Find where the given text appears and provide that cell's center as [X, Y] coordinate. 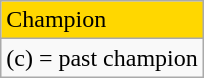
Champion [102, 20]
(c) = past champion [102, 58]
